Search for the cell housing the specified text and yield its (x, y) center coordinate. 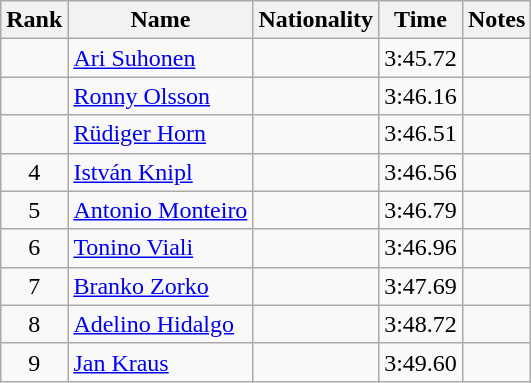
8 (34, 324)
Jan Kraus (160, 362)
3:45.72 (421, 58)
5 (34, 210)
Rank (34, 20)
Tonino Viali (160, 248)
3:46.51 (421, 134)
Branko Zorko (160, 286)
9 (34, 362)
7 (34, 286)
3:46.56 (421, 172)
3:48.72 (421, 324)
3:46.16 (421, 96)
3:46.79 (421, 210)
Antonio Monteiro (160, 210)
István Knipl (160, 172)
Nationality (316, 20)
Notes (496, 20)
3:47.69 (421, 286)
3:49.60 (421, 362)
Ari Suhonen (160, 58)
6 (34, 248)
Ronny Olsson (160, 96)
3:46.96 (421, 248)
4 (34, 172)
Time (421, 20)
Adelino Hidalgo (160, 324)
Rüdiger Horn (160, 134)
Name (160, 20)
